From the cell containing the given text, extract its center point as [x, y] coordinate. 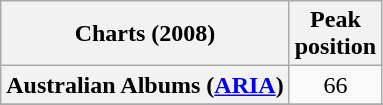
66 [335, 85]
Australian Albums (ARIA) [145, 85]
Charts (2008) [145, 34]
Peakposition [335, 34]
